Determine the (x, y) coordinate at the center of the cell enclosing the given text.  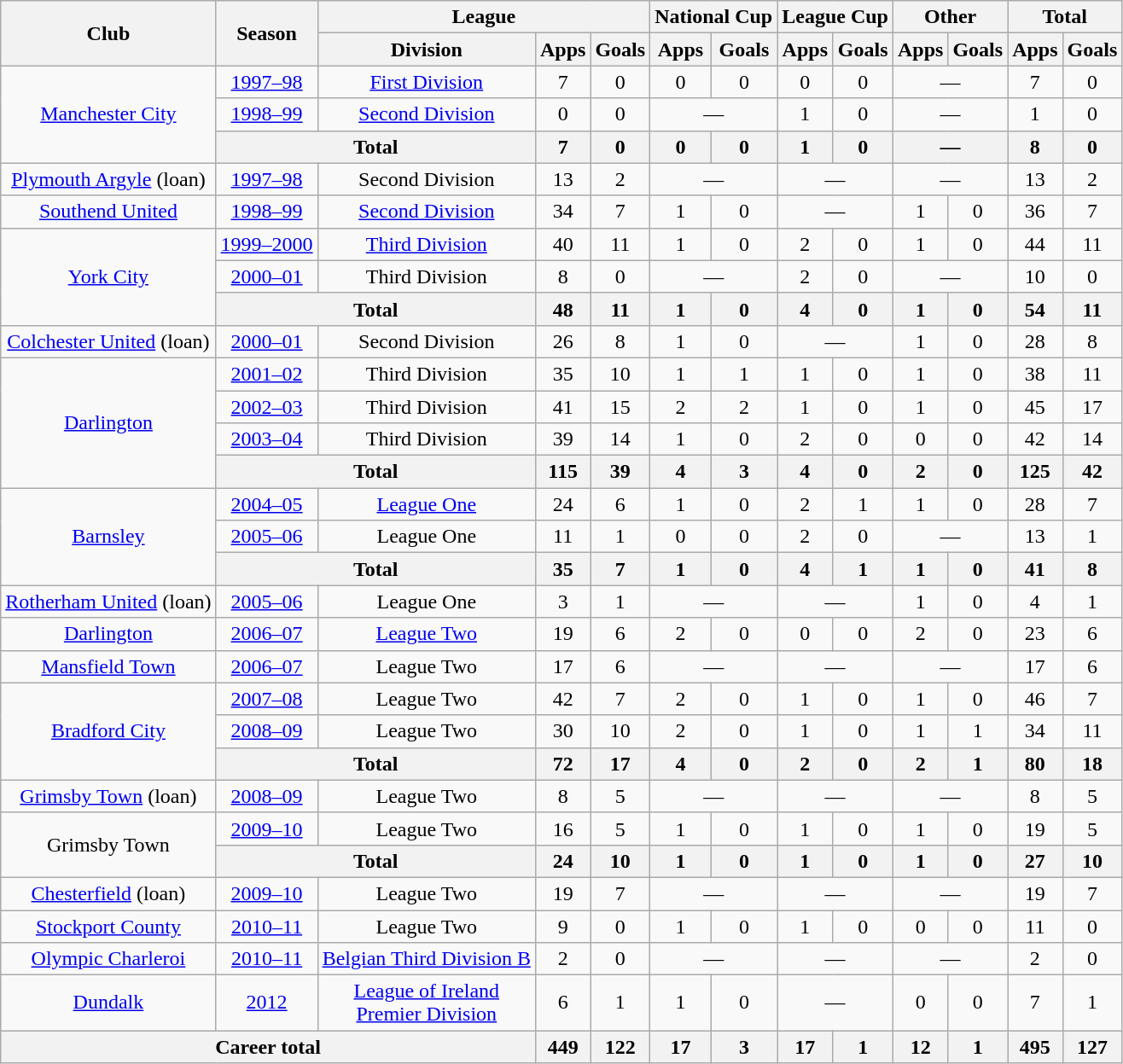
2012 (266, 1003)
League (483, 17)
54 (1035, 309)
122 (620, 1047)
72 (562, 764)
46 (1035, 699)
44 (1035, 244)
Colchester United (loan) (108, 341)
115 (562, 472)
16 (562, 829)
45 (1035, 407)
26 (562, 341)
2004–05 (266, 504)
Season (266, 33)
Career total (268, 1047)
30 (562, 731)
127 (1092, 1047)
Olympic Charleroi (108, 959)
36 (1035, 212)
Southend United (108, 212)
First Division (427, 82)
15 (620, 407)
1999–2000 (266, 244)
27 (1035, 861)
40 (562, 244)
Rotherham United (loan) (108, 602)
12 (920, 1047)
Barnsley (108, 537)
2003–04 (266, 439)
Grimsby Town (108, 845)
23 (1035, 634)
League Cup (835, 17)
League of IrelandPremier Division (427, 1003)
Other (950, 17)
Manchester City (108, 114)
125 (1035, 472)
Stockport County (108, 926)
Chesterfield (loan) (108, 893)
2001–02 (266, 374)
48 (562, 309)
2002–03 (266, 407)
Plymouth Argyle (loan) (108, 179)
495 (1035, 1047)
Mansfield Town (108, 666)
Division (427, 49)
Dundalk (108, 1003)
449 (562, 1047)
Club (108, 33)
Belgian Third Division B (427, 959)
18 (1092, 764)
80 (1035, 764)
York City (108, 276)
38 (1035, 374)
National Cup (713, 17)
9 (562, 926)
Bradford City (108, 731)
Grimsby Town (loan) (108, 796)
2007–08 (266, 699)
